For the text-containing cell, return its midpoint in (X, Y) coordinate format. 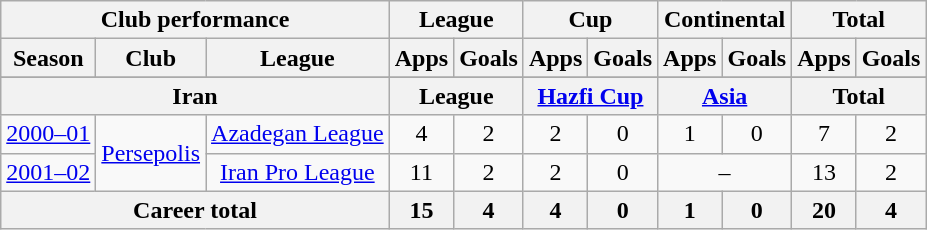
Continental (725, 20)
Hazfi Cup (590, 96)
2000–01 (48, 134)
Club performance (195, 20)
15 (421, 210)
Azadegan League (298, 134)
2001–02 (48, 172)
11 (421, 172)
13 (824, 172)
Season (48, 58)
Persepolis (151, 153)
– (725, 172)
Club (151, 58)
7 (824, 134)
Iran Pro League (298, 172)
Asia (725, 96)
Career total (195, 210)
Cup (590, 20)
20 (824, 210)
Iran (195, 96)
